Extract the (x, y) coordinate from the center of the cell holding the provided text.  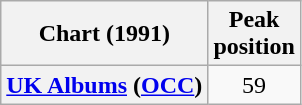
59 (254, 85)
UK Albums (OCC) (104, 85)
Chart (1991) (104, 34)
Peakposition (254, 34)
